Search for the cell housing the specified text and yield its [x, y] center coordinate. 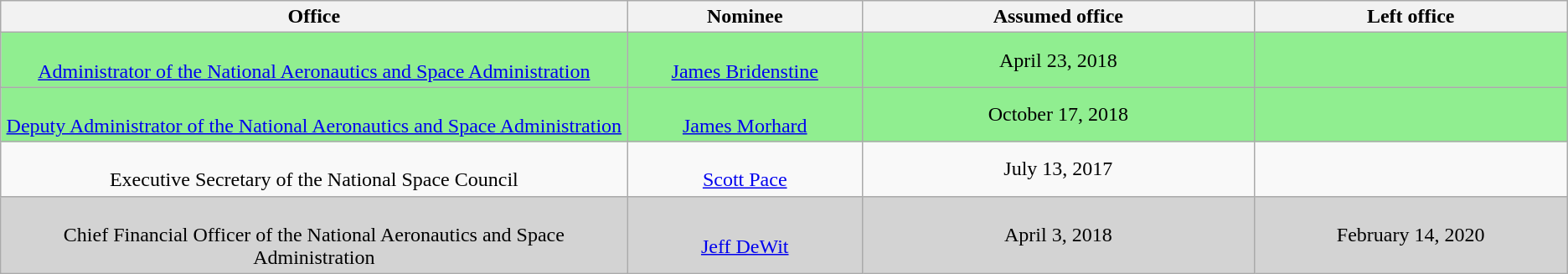
April 23, 2018 [1059, 60]
Scott Pace [745, 169]
Office [314, 17]
February 14, 2020 [1411, 235]
Administrator of the National Aeronautics and Space Administration [314, 60]
July 13, 2017 [1059, 169]
James Bridenstine [745, 60]
Deputy Administrator of the National Aeronautics and Space Administration [314, 114]
Executive Secretary of the National Space Council [314, 169]
Jeff DeWit [745, 235]
Assumed office [1059, 17]
April 3, 2018 [1059, 235]
Left office [1411, 17]
James Morhard [745, 114]
October 17, 2018 [1059, 114]
Chief Financial Officer of the National Aeronautics and Space Administration [314, 235]
Nominee [745, 17]
